Detect which cell encompasses the target text, then output its [x, y] center coordinate. 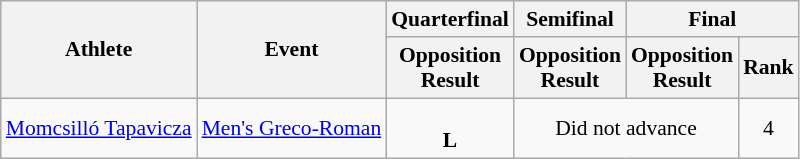
Semifinal [570, 19]
Final [712, 19]
4 [768, 128]
Quarterfinal [450, 19]
Did not advance [626, 128]
L [450, 128]
Rank [768, 68]
Event [292, 50]
Men's Greco-Roman [292, 128]
Momcsilló Tapavicza [99, 128]
Athlete [99, 50]
